Search for the cell housing the specified text and yield its [x, y] center coordinate. 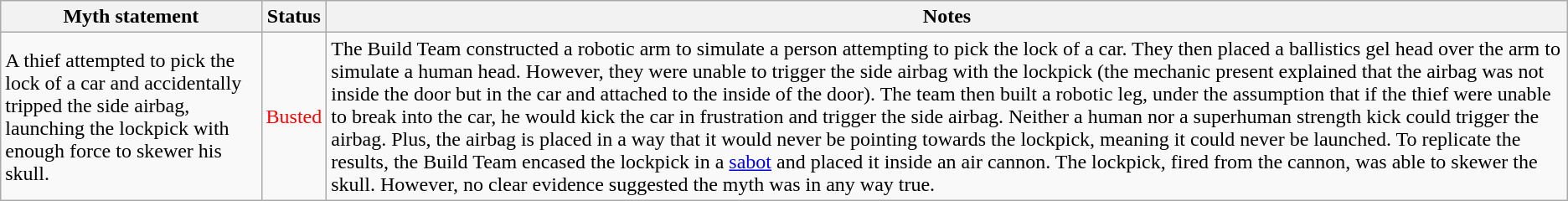
Myth statement [131, 17]
Status [294, 17]
Busted [294, 116]
Notes [947, 17]
A thief attempted to pick the lock of a car and accidentally tripped the side airbag, launching the lockpick with enough force to skewer his skull. [131, 116]
